Output the [x, y] coordinate of the center of the cell containing the given text.  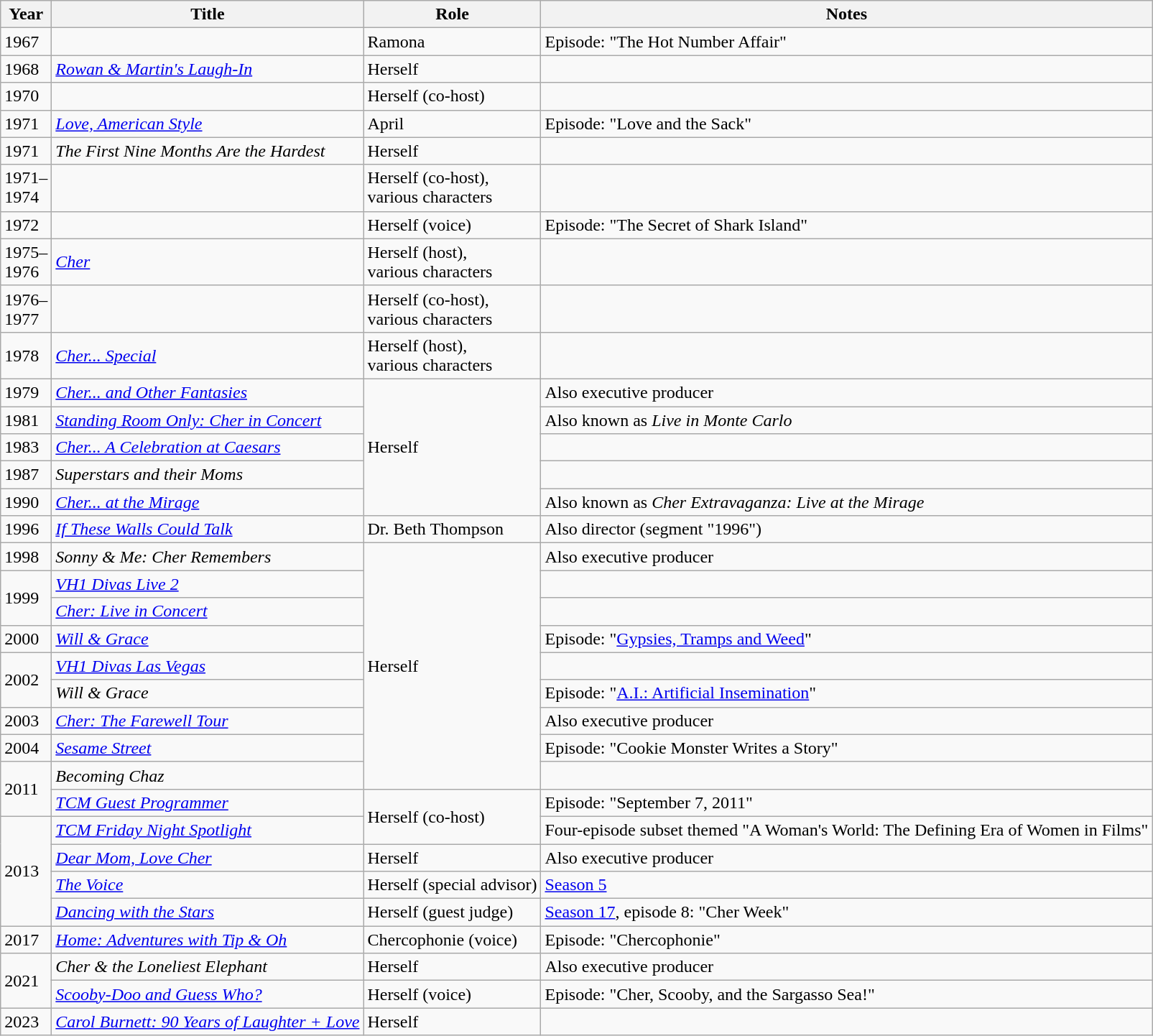
Superstars and their Moms [208, 475]
VH1 Divas Live 2 [208, 584]
Also director (segment "1996") [846, 529]
Title [208, 14]
Episode: "The Secret of Shark Island" [846, 225]
Also known as Cher Extravaganza: Live at the Mirage [846, 502]
2003 [26, 721]
2002 [26, 680]
Also known as Live in Monte Carlo [846, 420]
Episode: "The Hot Number Affair" [846, 42]
Love, American Style [208, 124]
Standing Room Only: Cher in Concert [208, 420]
1983 [26, 448]
Rowan & Martin's Laugh-In [208, 69]
TCM Guest Programmer [208, 803]
1998 [26, 557]
Ramona [453, 42]
Cher [208, 262]
Role [453, 14]
Dancing with the Stars [208, 912]
2000 [26, 639]
Sonny & Me: Cher Remembers [208, 557]
Cher... at the Mirage [208, 502]
Four-episode subset themed "A Woman's World: The Defining Era of Women in Films" [846, 830]
Episode: "Cookie Monster Writes a Story" [846, 748]
VH1 Divas Las Vegas [208, 666]
1987 [26, 475]
1979 [26, 392]
Episode: "Chercophonie" [846, 940]
2004 [26, 748]
1990 [26, 502]
1999 [26, 598]
Home: Adventures with Tip & Oh [208, 940]
TCM Friday Night Spotlight [208, 830]
1967 [26, 42]
Notes [846, 14]
Sesame Street [208, 748]
Cher: The Farewell Tour [208, 721]
Scooby-Doo and Guess Who? [208, 994]
1972 [26, 225]
1981 [26, 420]
Year [26, 14]
2021 [26, 981]
Episode: "Gypsies, Tramps and Weed" [846, 639]
Season 5 [846, 885]
If These Walls Could Talk [208, 529]
2011 [26, 789]
Dear Mom, Love Cher [208, 857]
Episode: "Cher, Scooby, and the Sargasso Sea!" [846, 994]
The Voice [208, 885]
2023 [26, 1022]
1978 [26, 355]
Episode: "Love and the Sack" [846, 124]
1976–1977 [26, 309]
1968 [26, 69]
Carol Burnett: 90 Years of Laughter + Love [208, 1022]
April [453, 124]
1970 [26, 96]
Cher... A Celebration at Caesars [208, 448]
1971–1974 [26, 188]
2013 [26, 871]
2017 [26, 940]
Dr. Beth Thompson [453, 529]
Becoming Chaz [208, 775]
Cher: Live in Concert [208, 611]
Episode: "September 7, 2011" [846, 803]
1996 [26, 529]
Cher... and Other Fantasies [208, 392]
1975–1976 [26, 262]
Chercophonie (voice) [453, 940]
The First Nine Months Are the Hardest [208, 151]
Cher & the Loneliest Elephant [208, 967]
Herself (guest judge) [453, 912]
Herself (special advisor) [453, 885]
Cher... Special [208, 355]
Season 17, episode 8: "Cher Week" [846, 912]
Episode: "A.I.: Artificial Insemination" [846, 693]
